Search for the cell housing the specified text and yield its (X, Y) center coordinate. 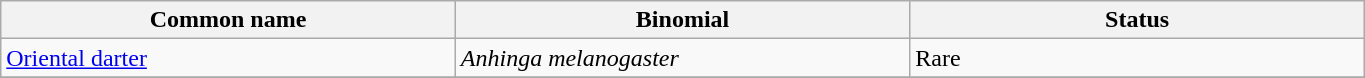
Anhinga melanogaster (682, 58)
Oriental darter (228, 58)
Common name (228, 20)
Binomial (682, 20)
Status (1138, 20)
Rare (1138, 58)
